Find where the given text appears and provide that cell's center as (x, y) coordinate. 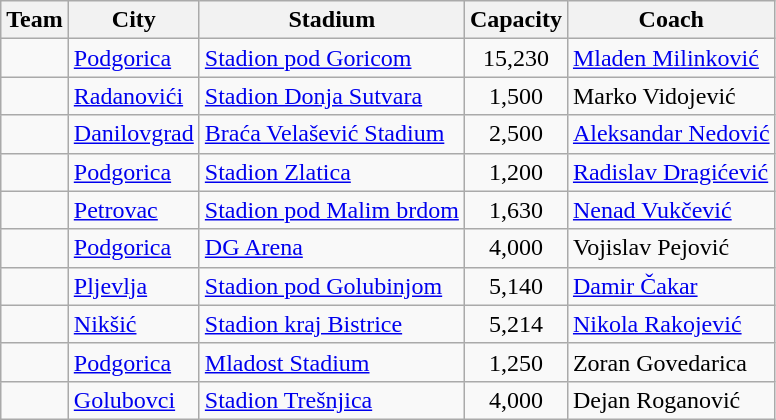
Radanovići (134, 96)
Capacity (516, 20)
Team (35, 20)
City (134, 20)
1,250 (516, 362)
1,630 (516, 210)
Marko Vidojević (671, 96)
Pljevlja (134, 286)
Golubovci (134, 400)
Dejan Roganović (671, 400)
Damir Čakar (671, 286)
Stadium (332, 20)
15,230 (516, 58)
Stadion pod Goricom (332, 58)
Mladost Stadium (332, 362)
Stadion Zlatica (332, 172)
Stadion pod Golubinjom (332, 286)
1,200 (516, 172)
5,140 (516, 286)
1,500 (516, 96)
Stadion pod Malim brdom (332, 210)
Stadion Trešnjica (332, 400)
Aleksandar Nedović (671, 134)
Nikšić (134, 324)
Nenad Vukčević (671, 210)
DG Arena (332, 248)
Braća Velašević Stadium (332, 134)
Nikola Rakojević (671, 324)
5,214 (516, 324)
Radislav Dragićević (671, 172)
Vojislav Pejović (671, 248)
Coach (671, 20)
Stadion Donja Sutvara (332, 96)
Petrovac (134, 210)
2,500 (516, 134)
Zoran Govedarica (671, 362)
Stadion kraj Bistrice (332, 324)
Danilovgrad (134, 134)
Mladen Milinković (671, 58)
